Return the (x, y) coordinate for the center point of the cell that contains the specified text.  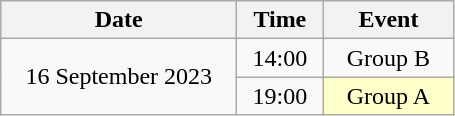
16 September 2023 (119, 77)
14:00 (280, 58)
Group B (388, 58)
Group A (388, 96)
Time (280, 20)
19:00 (280, 96)
Event (388, 20)
Date (119, 20)
